Return [X, Y] of the center of cell containing provided text 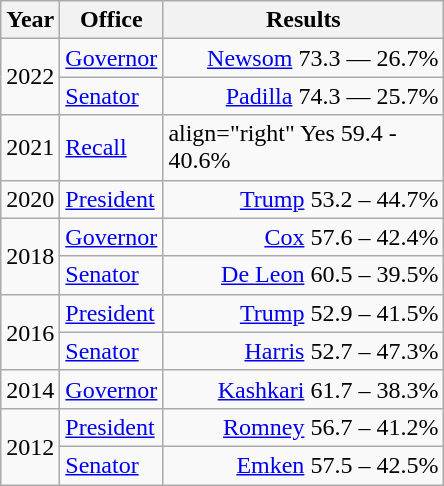
2014 [30, 389]
Newsom 73.3 — 26.7% [304, 58]
2018 [30, 256]
align="right" Yes 59.4 - 40.6% [304, 148]
2022 [30, 77]
Emken 57.5 – 42.5% [304, 465]
2012 [30, 446]
Office [112, 20]
Romney 56.7 – 41.2% [304, 427]
2016 [30, 332]
Padilla 74.3 — 25.7% [304, 96]
2021 [30, 148]
Trump 52.9 – 41.5% [304, 313]
Cox 57.6 – 42.4% [304, 237]
Trump 53.2 – 44.7% [304, 199]
Kashkari 61.7 – 38.3% [304, 389]
Year [30, 20]
De Leon 60.5 – 39.5% [304, 275]
Results [304, 20]
2020 [30, 199]
Recall [112, 148]
Harris 52.7 – 47.3% [304, 351]
